Capture the cell that displays the provided text and extract its [X, Y] central coordinate. 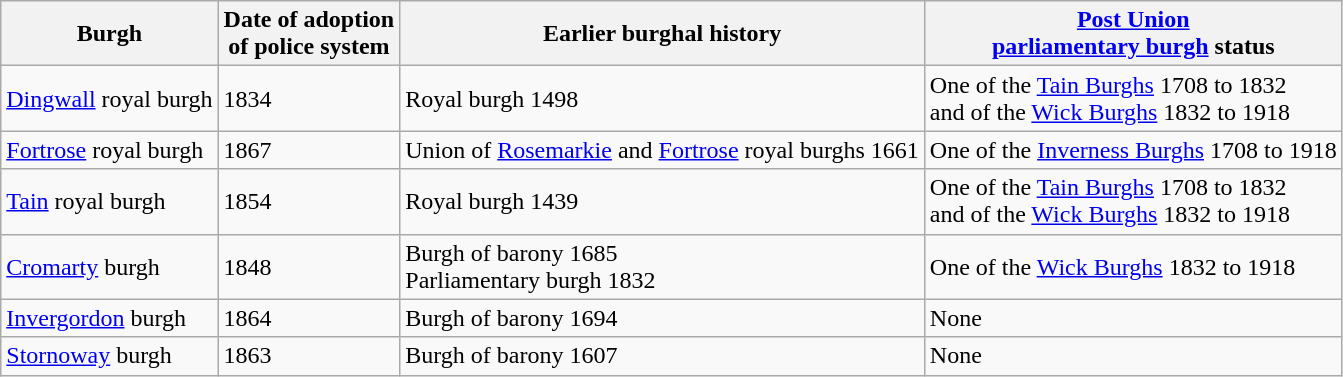
1863 [309, 356]
Burgh [110, 34]
Post Union parliamentary burgh status [1133, 34]
Burgh of barony 1694 [662, 318]
1854 [309, 202]
Earlier burghal history [662, 34]
Invergordon burgh [110, 318]
1867 [309, 150]
1848 [309, 266]
Royal burgh 1439 [662, 202]
Fortrose royal burgh [110, 150]
One of the Wick Burghs 1832 to 1918 [1133, 266]
Tain royal burgh [110, 202]
Union of Rosemarkie and Fortrose royal burghs 1661 [662, 150]
Cromarty burgh [110, 266]
One of the Inverness Burghs 1708 to 1918 [1133, 150]
Royal burgh 1498 [662, 98]
Stornoway burgh [110, 356]
Burgh of barony 1685 Parliamentary burgh 1832 [662, 266]
Dingwall royal burgh [110, 98]
1834 [309, 98]
1864 [309, 318]
Burgh of barony 1607 [662, 356]
Date of adoption of police system [309, 34]
